Identify which cell holds the provided text, then report its [X, Y] central coordinate. 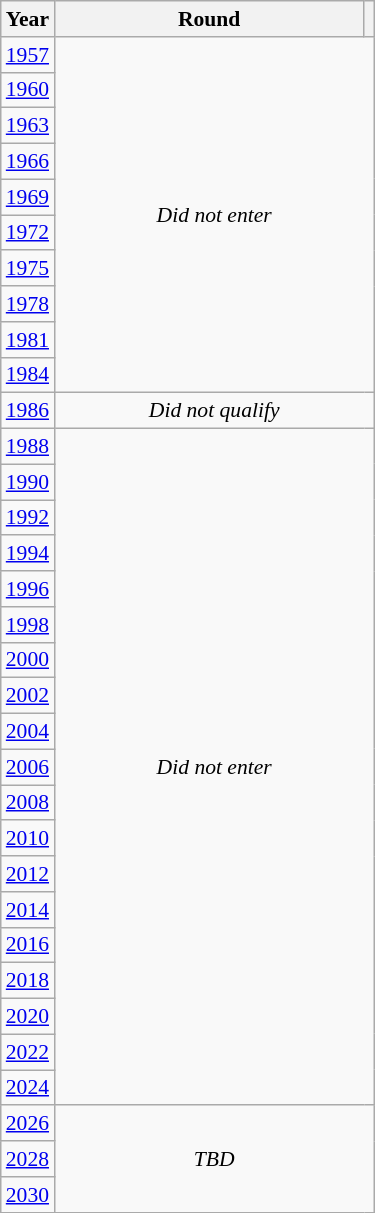
1966 [28, 162]
Round [209, 19]
Year [28, 19]
1969 [28, 197]
2026 [28, 1124]
1994 [28, 554]
1978 [28, 304]
2008 [28, 803]
2024 [28, 1088]
2006 [28, 767]
2012 [28, 874]
2028 [28, 1159]
1957 [28, 55]
2018 [28, 981]
2014 [28, 910]
2010 [28, 839]
1972 [28, 233]
2000 [28, 660]
2016 [28, 945]
1975 [28, 269]
TBD [214, 1160]
1984 [28, 375]
2030 [28, 1195]
1996 [28, 589]
1990 [28, 482]
1981 [28, 340]
2002 [28, 696]
2020 [28, 1017]
2004 [28, 732]
1986 [28, 411]
1998 [28, 625]
2022 [28, 1052]
1992 [28, 518]
1960 [28, 90]
Did not qualify [214, 411]
1963 [28, 126]
1988 [28, 447]
